Detect which cell encompasses the target text, then output its (x, y) center coordinate. 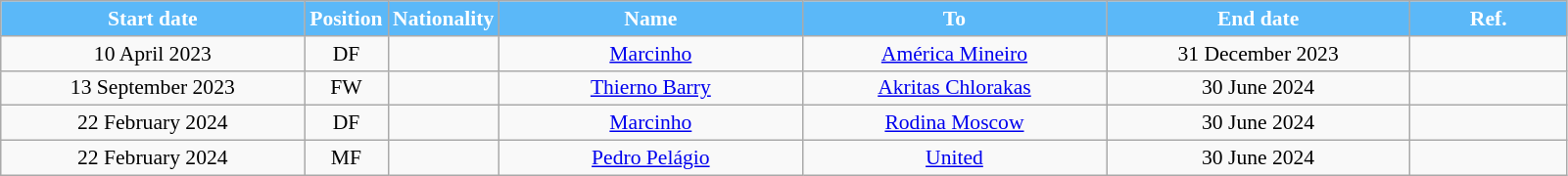
Thierno Barry (650, 88)
Rodina Moscow (954, 123)
United (954, 158)
Akritas Chlorakas (954, 88)
10 April 2023 (153, 54)
13 September 2023 (153, 88)
Start date (153, 19)
FW (347, 88)
To (954, 19)
Name (650, 19)
Nationality (443, 19)
Pedro Pelágio (650, 158)
Ref. (1489, 19)
América Mineiro (954, 54)
Position (347, 19)
MF (347, 158)
31 December 2023 (1259, 54)
End date (1259, 19)
